For the text-containing cell, return its midpoint in [x, y] coordinate format. 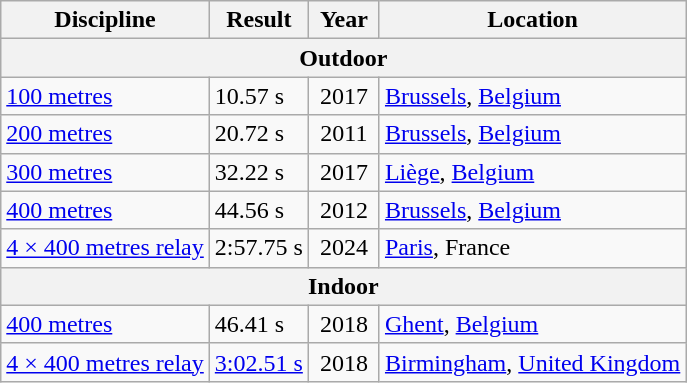
Paris, France [532, 248]
Result [258, 20]
46.41 s [258, 324]
Ghent, Belgium [532, 324]
3:02.51 s [258, 362]
10.57 s [258, 96]
Liège, Belgium [532, 172]
Discipline [106, 20]
32.22 s [258, 172]
300 metres [106, 172]
Location [532, 20]
Birmingham, United Kingdom [532, 362]
2012 [344, 210]
20.72 s [258, 134]
Outdoor [344, 58]
44.56 s [258, 210]
200 metres [106, 134]
Indoor [344, 286]
2:57.75 s [258, 248]
100 metres [106, 96]
2011 [344, 134]
Year [344, 20]
2024 [344, 248]
